Return (X, Y) of the center of cell containing provided text 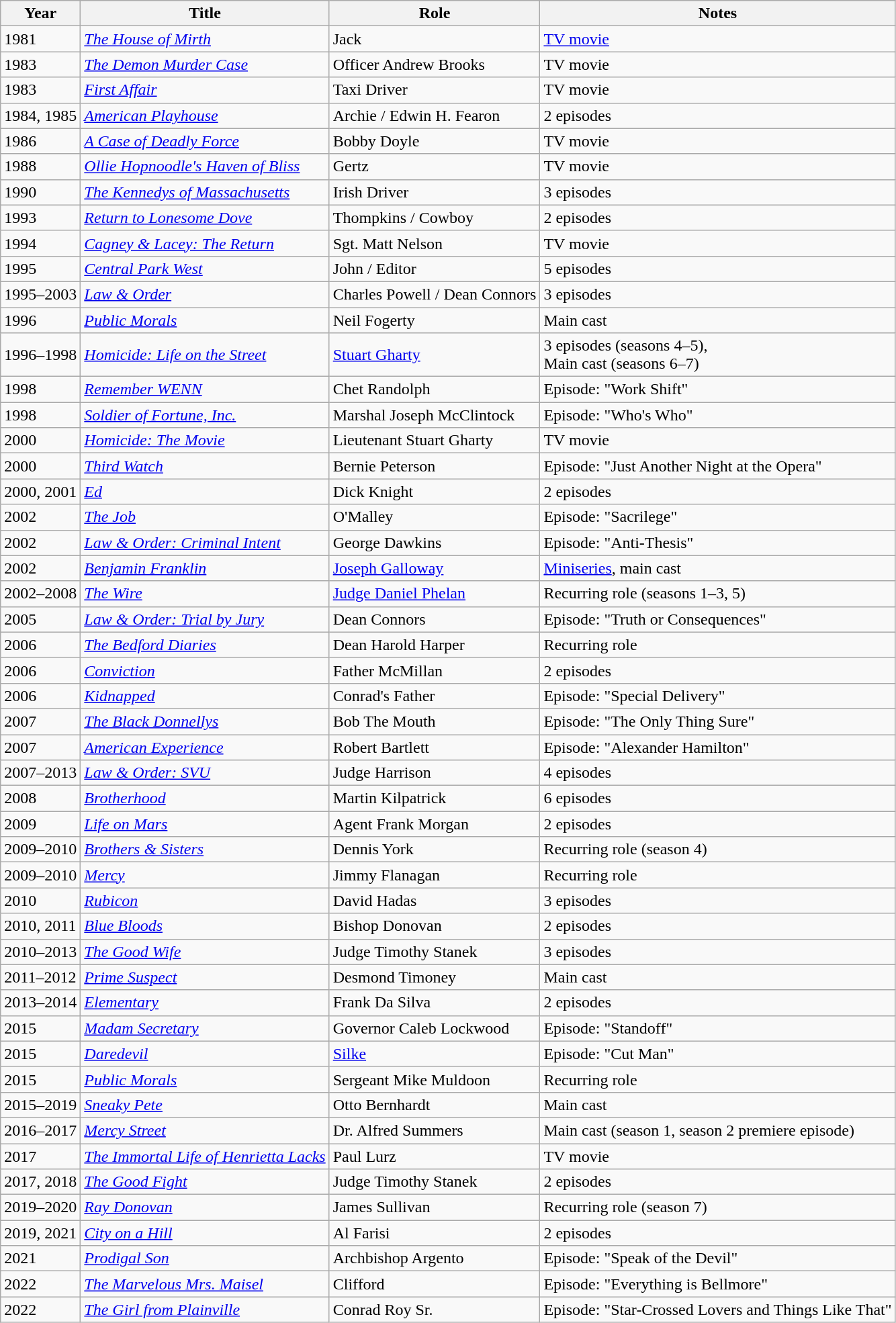
Episode: "Special Delivery" (717, 696)
David Hadas (435, 901)
Bobby Doyle (435, 141)
The Bedford Diaries (205, 645)
2009 (40, 824)
Stuart Gharty (435, 355)
Episode: "Just Another Night at the Opera" (717, 466)
Notes (717, 13)
Episode: "Star-Crossed Lovers and Things Like That" (717, 1310)
Homicide: Life on the Street (205, 355)
Bob The Mouth (435, 721)
The Demon Murder Case (205, 64)
Recurring role (season 4) (717, 850)
Dennis York (435, 850)
Cagney & Lacey: The Return (205, 243)
2021 (40, 1259)
Role (435, 13)
Law & Order (205, 294)
Rubicon (205, 901)
1995–2003 (40, 294)
The Black Donnellys (205, 721)
Year (40, 13)
The House of Mirth (205, 39)
Officer Andrew Brooks (435, 64)
Kidnapped (205, 696)
Martin Kilpatrick (435, 799)
Frank Da Silva (435, 1003)
Conrad's Father (435, 696)
Conviction (205, 670)
Gertz (435, 167)
Archie / Edwin H. Fearon (435, 116)
The Wire (205, 594)
Conrad Roy Sr. (435, 1310)
Central Park West (205, 269)
Life on Mars (205, 824)
Third Watch (205, 466)
Brothers & Sisters (205, 850)
Miniseries, main cast (717, 568)
Thompkins / Cowboy (435, 218)
1984, 1985 (40, 116)
Recurring role (season 7) (717, 1207)
Daredevil (205, 1054)
2008 (40, 799)
Agent Frank Morgan (435, 824)
1996 (40, 320)
Bernie Peterson (435, 466)
Al Farisi (435, 1233)
1981 (40, 39)
2017, 2018 (40, 1182)
1993 (40, 218)
2005 (40, 619)
Brotherhood (205, 799)
Title (205, 13)
The Job (205, 517)
1995 (40, 269)
Dean Harold Harper (435, 645)
6 episodes (717, 799)
Law & Order: Trial by Jury (205, 619)
Law & Order: SVU (205, 773)
Return to Lonesome Dove (205, 218)
Law & Order: Criminal Intent (205, 543)
Irish Driver (435, 192)
2010, 2011 (40, 926)
Remember WENN (205, 390)
Archbishop Argento (435, 1259)
Dr. Alfred Summers (435, 1130)
Dean Connors (435, 619)
The Girl from Plainville (205, 1310)
2017 (40, 1156)
Judge Daniel Phelan (435, 594)
Judge Harrison (435, 773)
Chet Randolph (435, 390)
American Experience (205, 747)
First Affair (205, 90)
Mercy (205, 875)
1988 (40, 167)
Ray Donovan (205, 1207)
Sneaky Pete (205, 1105)
5 episodes (717, 269)
Dick Knight (435, 492)
The Good Wife (205, 952)
2010–2013 (40, 952)
George Dawkins (435, 543)
Soldier of Fortune, Inc. (205, 415)
3 episodes (seasons 4–5),Main cast (seasons 6–7) (717, 355)
Episode: "Anti-Thesis" (717, 543)
The Marvelous Mrs. Maisel (205, 1284)
2019–2020 (40, 1207)
1996–1998 (40, 355)
Joseph Galloway (435, 568)
Ollie Hopnoodle's Haven of Bliss (205, 167)
Benjamin Franklin (205, 568)
Paul Lurz (435, 1156)
O'Malley (435, 517)
2007–2013 (40, 773)
Homicide: The Movie (205, 441)
Episode: "Everything is Bellmore" (717, 1284)
Desmond Timoney (435, 977)
Recurring role (seasons 1–3, 5) (717, 594)
Governor Caleb Lockwood (435, 1028)
2015–2019 (40, 1105)
The Immortal Life of Henrietta Lacks (205, 1156)
Episode: "Speak of the Devil" (717, 1259)
John / Editor (435, 269)
Blue Bloods (205, 926)
Prodigal Son (205, 1259)
Episode: "Sacrilege" (717, 517)
Otto Bernhardt (435, 1105)
Episode: "Truth or Consequences" (717, 619)
1994 (40, 243)
2013–2014 (40, 1003)
2019, 2021 (40, 1233)
2002–2008 (40, 594)
Father McMillan (435, 670)
2011–2012 (40, 977)
Episode: "Cut Man" (717, 1054)
Bishop Donovan (435, 926)
1986 (40, 141)
Episode: "Work Shift" (717, 390)
Jimmy Flanagan (435, 875)
Charles Powell / Dean Connors (435, 294)
Mercy Street (205, 1130)
Episode: "Who's Who" (717, 415)
Marshal Joseph McClintock (435, 415)
American Playhouse (205, 116)
Lieutenant Stuart Gharty (435, 441)
2010 (40, 901)
Silke (435, 1054)
Taxi Driver (435, 90)
Sgt. Matt Nelson (435, 243)
City on a Hill (205, 1233)
Prime Suspect (205, 977)
1990 (40, 192)
Ed (205, 492)
Episode: "Alexander Hamilton" (717, 747)
Elementary (205, 1003)
Sergeant Mike Muldoon (435, 1079)
The Kennedys of Massachusetts (205, 192)
2016–2017 (40, 1130)
2000, 2001 (40, 492)
4 episodes (717, 773)
Episode: "Standoff" (717, 1028)
James Sullivan (435, 1207)
Episode: "The Only Thing Sure" (717, 721)
Jack (435, 39)
Main cast (season 1, season 2 premiere episode) (717, 1130)
Neil Fogerty (435, 320)
Clifford (435, 1284)
Robert Bartlett (435, 747)
A Case of Deadly Force (205, 141)
The Good Fight (205, 1182)
Madam Secretary (205, 1028)
